Output the [x, y] coordinate of the center of the cell containing the given text.  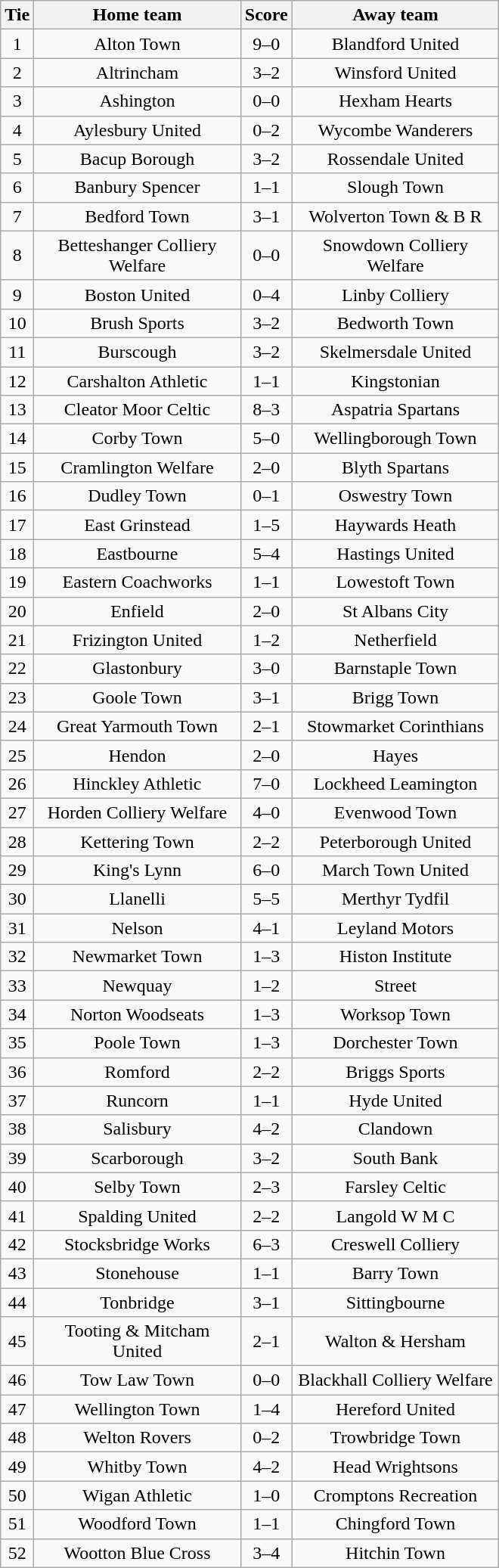
16 [17, 496]
Blackhall Colliery Welfare [395, 1380]
Away team [395, 15]
9–0 [266, 44]
Street [395, 986]
Leyland Motors [395, 928]
Bedworth Town [395, 323]
Horden Colliery Welfare [138, 812]
Sittingbourne [395, 1302]
Corby Town [138, 439]
52 [17, 1553]
32 [17, 957]
Farsley Celtic [395, 1187]
Spalding United [138, 1216]
Haywards Heath [395, 525]
Score [266, 15]
Oswestry Town [395, 496]
Stowmarket Corinthians [395, 726]
Dudley Town [138, 496]
Whitby Town [138, 1467]
1–0 [266, 1495]
East Grinstead [138, 525]
Lockheed Leamington [395, 784]
Stocksbridge Works [138, 1244]
Wootton Blue Cross [138, 1553]
Dorchester Town [395, 1043]
Llanelli [138, 899]
Blyth Spartans [395, 467]
Banbury Spencer [138, 188]
Hastings United [395, 554]
Cramlington Welfare [138, 467]
Trowbridge Town [395, 1438]
3–0 [266, 669]
King's Lynn [138, 871]
Barry Town [395, 1273]
Histon Institute [395, 957]
Tie [17, 15]
0–1 [266, 496]
6 [17, 188]
49 [17, 1467]
5–0 [266, 439]
5–4 [266, 554]
Carshalton Athletic [138, 380]
Langold W M C [395, 1216]
Head Wrightsons [395, 1467]
Romford [138, 1072]
Skelmersdale United [395, 352]
Winsford United [395, 73]
Bedford Town [138, 216]
25 [17, 755]
23 [17, 697]
1 [17, 44]
4–1 [266, 928]
28 [17, 842]
Tow Law Town [138, 1380]
Scarborough [138, 1158]
4 [17, 130]
Selby Town [138, 1187]
Rossendale United [395, 159]
Welton Rovers [138, 1438]
March Town United [395, 871]
Newquay [138, 986]
Kingstonian [395, 380]
45 [17, 1342]
18 [17, 554]
Bacup Borough [138, 159]
Woodford Town [138, 1524]
Wolverton Town & B R [395, 216]
6–0 [266, 871]
13 [17, 410]
Home team [138, 15]
Poole Town [138, 1043]
33 [17, 986]
Peterborough United [395, 842]
40 [17, 1187]
Barnstaple Town [395, 669]
Hereford United [395, 1409]
Goole Town [138, 697]
Newmarket Town [138, 957]
Salisbury [138, 1129]
8 [17, 256]
14 [17, 439]
11 [17, 352]
Hayes [395, 755]
Eastern Coachworks [138, 582]
10 [17, 323]
Blandford United [395, 44]
6–3 [266, 1244]
Ashington [138, 101]
31 [17, 928]
51 [17, 1524]
Snowdown Colliery Welfare [395, 256]
Wigan Athletic [138, 1495]
34 [17, 1014]
38 [17, 1129]
5–5 [266, 899]
9 [17, 294]
Alton Town [138, 44]
Briggs Sports [395, 1072]
Cromptons Recreation [395, 1495]
39 [17, 1158]
St Albans City [395, 611]
41 [17, 1216]
Brigg Town [395, 697]
Evenwood Town [395, 812]
Glastonbury [138, 669]
4–0 [266, 812]
3 [17, 101]
44 [17, 1302]
Hexham Hearts [395, 101]
36 [17, 1072]
Creswell Colliery [395, 1244]
Merthyr Tydfil [395, 899]
Frizington United [138, 640]
29 [17, 871]
Hitchin Town [395, 1553]
Hyde United [395, 1101]
Hinckley Athletic [138, 784]
7 [17, 216]
Eastbourne [138, 554]
26 [17, 784]
1–4 [266, 1409]
Hendon [138, 755]
2–3 [266, 1187]
43 [17, 1273]
Tooting & Mitcham United [138, 1342]
Worksop Town [395, 1014]
Runcorn [138, 1101]
Netherfield [395, 640]
1–5 [266, 525]
Brush Sports [138, 323]
21 [17, 640]
Wellingborough Town [395, 439]
Kettering Town [138, 842]
24 [17, 726]
27 [17, 812]
Betteshanger Colliery Welfare [138, 256]
Aylesbury United [138, 130]
15 [17, 467]
20 [17, 611]
Norton Woodseats [138, 1014]
Great Yarmouth Town [138, 726]
Walton & Hersham [395, 1342]
8–3 [266, 410]
2 [17, 73]
7–0 [266, 784]
19 [17, 582]
Boston United [138, 294]
46 [17, 1380]
48 [17, 1438]
0–4 [266, 294]
12 [17, 380]
Stonehouse [138, 1273]
Clandown [395, 1129]
Lowestoft Town [395, 582]
37 [17, 1101]
Chingford Town [395, 1524]
3–4 [266, 1553]
Tonbridge [138, 1302]
17 [17, 525]
Nelson [138, 928]
Burscough [138, 352]
5 [17, 159]
Aspatria Spartans [395, 410]
South Bank [395, 1158]
Wycombe Wanderers [395, 130]
Enfield [138, 611]
Wellington Town [138, 1409]
50 [17, 1495]
Altrincham [138, 73]
42 [17, 1244]
35 [17, 1043]
22 [17, 669]
47 [17, 1409]
30 [17, 899]
Cleator Moor Celtic [138, 410]
Slough Town [395, 188]
Linby Colliery [395, 294]
